Locate the cell with the specified text and output its (x, y) center coordinate. 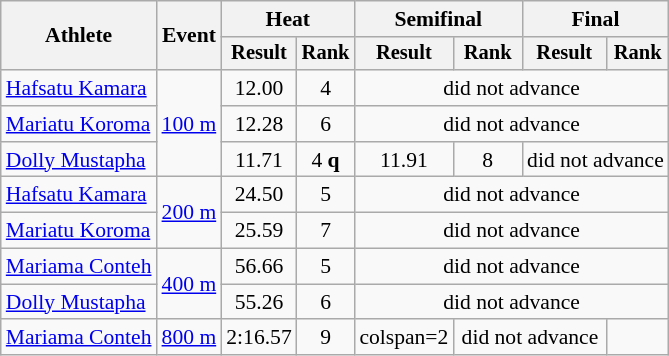
Athlete (79, 36)
9 (326, 338)
Semifinal (438, 19)
4 (326, 88)
4 q (326, 160)
55.26 (258, 302)
56.66 (258, 267)
8 (488, 160)
11.71 (258, 160)
11.91 (404, 160)
24.50 (258, 195)
colspan=2 (404, 338)
100 m (190, 124)
12.00 (258, 88)
25.59 (258, 231)
12.28 (258, 124)
800 m (190, 338)
Final (596, 19)
2:16.57 (258, 338)
400 m (190, 284)
7 (326, 231)
Heat (288, 19)
200 m (190, 212)
Event (190, 36)
